Determine the [x, y] coordinate at the center of the cell enclosing the given text.  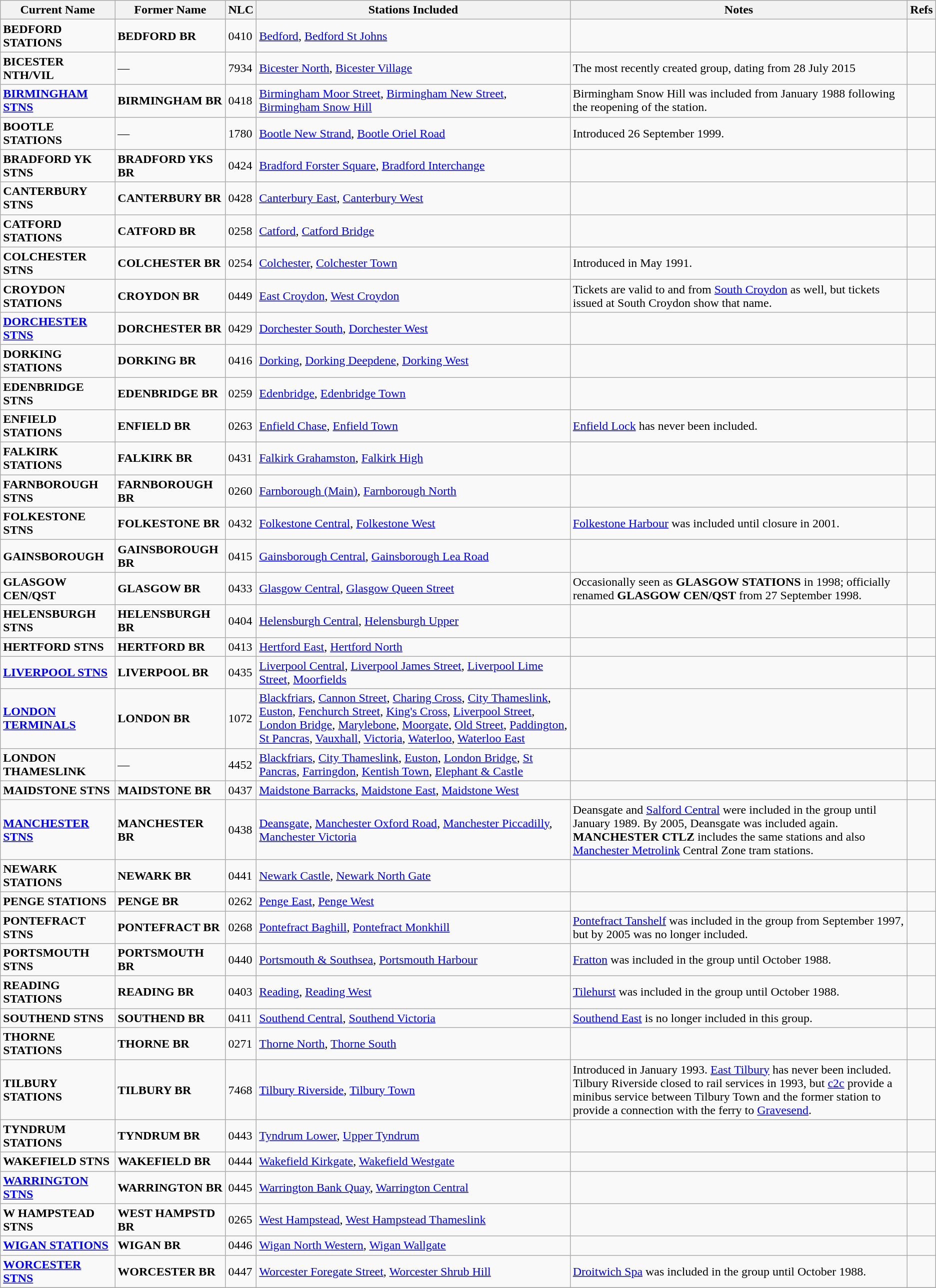
1780 [241, 133]
HELENSBURGH STNS [58, 621]
Reading, Reading West [413, 993]
Edenbridge, Edenbridge Town [413, 393]
NEWARK STATIONS [58, 876]
MAIDSTONE STNS [58, 790]
0258 [241, 231]
READING STATIONS [58, 993]
GAINSBOROUGH [58, 556]
0265 [241, 1220]
MANCHESTER BR [170, 830]
FALKIRK BR [170, 459]
0428 [241, 198]
Wigan North Western, Wigan Wallgate [413, 1246]
EDENBRIDGE BR [170, 393]
0438 [241, 830]
BEDFORD STATIONS [58, 36]
0440 [241, 960]
0449 [241, 296]
Bedford, Bedford St Johns [413, 36]
FOLKESTONE BR [170, 524]
Tyndrum Lower, Upper Tyndrum [413, 1136]
0431 [241, 459]
SOUTHEND STNS [58, 1018]
Folkestone Central, Folkestone West [413, 524]
Dorking, Dorking Deepdene, Dorking West [413, 361]
LONDON BR [170, 719]
LIVERPOOL STNS [58, 673]
0403 [241, 993]
PORTSMOUTH STNS [58, 960]
TYNDRUM STATIONS [58, 1136]
SOUTHEND BR [170, 1018]
Southend Central, Southend Victoria [413, 1018]
Pontefract Tanshelf was included in the group from September 1997, but by 2005 was no longer included. [739, 927]
Droitwich Spa was included in the group until October 1988. [739, 1272]
BEDFORD BR [170, 36]
Fratton was included in the group until October 1988. [739, 960]
Thorne North, Thorne South [413, 1044]
HELENSBURGH BR [170, 621]
Enfield Chase, Enfield Town [413, 426]
PONTEFRACT STNS [58, 927]
Warrington Bank Quay, Warrington Central [413, 1188]
WIGAN BR [170, 1246]
MAIDSTONE BR [170, 790]
0429 [241, 328]
BOOTLE STATIONS [58, 133]
LIVERPOOL BR [170, 673]
BIRMINGHAM STNS [58, 101]
0413 [241, 647]
0432 [241, 524]
0443 [241, 1136]
Bradford Forster Square, Bradford Interchange [413, 166]
WARRINGTON STNS [58, 1188]
Bootle New Strand, Bootle Oriel Road [413, 133]
FALKIRK STATIONS [58, 459]
DORCHESTER STNS [58, 328]
Maidstone Barracks, Maidstone East, Maidstone West [413, 790]
LONDON THAMESLINK [58, 765]
0410 [241, 36]
COLCHESTER BR [170, 263]
WIGAN STATIONS [58, 1246]
GLASGOW BR [170, 589]
WORCESTER STNS [58, 1272]
CANTERBURY BR [170, 198]
East Croydon, West Croydon [413, 296]
7934 [241, 68]
Birmingham Moor Street, Birmingham New Street, Birmingham Snow Hill [413, 101]
0424 [241, 166]
0418 [241, 101]
ENFIELD STATIONS [58, 426]
TYNDRUM BR [170, 1136]
WAKEFIELD STNS [58, 1162]
DORCHESTER BR [170, 328]
Tilbury Riverside, Tilbury Town [413, 1090]
Introduced 26 September 1999. [739, 133]
PONTEFRACT BR [170, 927]
Liverpool Central, Liverpool James Street, Liverpool Lime Street, Moorfields [413, 673]
READING BR [170, 993]
0415 [241, 556]
Glasgow Central, Glasgow Queen Street [413, 589]
Notes [739, 10]
CROYDON BR [170, 296]
ENFIELD BR [170, 426]
Canterbury East, Canterbury West [413, 198]
THORNE STATIONS [58, 1044]
Deansgate, Manchester Oxford Road, Manchester Piccadilly, Manchester Victoria [413, 830]
Worcester Foregate Street, Worcester Shrub Hill [413, 1272]
Refs [921, 10]
Occasionally seen as GLASGOW STATIONS in 1998; officially renamed GLASGOW CEN/QST from 27 September 1998. [739, 589]
0444 [241, 1162]
0447 [241, 1272]
PENGE STATIONS [58, 901]
W HAMPSTEAD STNS [58, 1220]
0404 [241, 621]
Enfield Lock has never been included. [739, 426]
WEST HAMPSTD BR [170, 1220]
Farnborough (Main), Farnborough North [413, 491]
NLC [241, 10]
TILBURY STATIONS [58, 1090]
DORKING STATIONS [58, 361]
BICESTER NTH/VIL [58, 68]
Helensburgh Central, Helensburgh Upper [413, 621]
7468 [241, 1090]
BRADFORD YKS BR [170, 166]
Colchester, Colchester Town [413, 263]
LONDON TERMINALS [58, 719]
CATFORD STATIONS [58, 231]
0260 [241, 491]
0445 [241, 1188]
Stations Included [413, 10]
FARNBOROUGH STNS [58, 491]
Dorchester South, Dorchester West [413, 328]
FARNBOROUGH BR [170, 491]
WAKEFIELD BR [170, 1162]
WARRINGTON BR [170, 1188]
BRADFORD YK STNS [58, 166]
Penge East, Penge West [413, 901]
Wakefield Kirkgate, Wakefield Westgate [413, 1162]
FOLKESTONE STNS [58, 524]
Catford, Catford Bridge [413, 231]
HERTFORD STNS [58, 647]
0435 [241, 673]
Current Name [58, 10]
Bicester North, Bicester Village [413, 68]
Blackfriars, City Thameslink, Euston, London Bridge, St Pancras, Farringdon, Kentish Town, Elephant & Castle [413, 765]
CATFORD BR [170, 231]
0437 [241, 790]
Folkestone Harbour was included until closure in 2001. [739, 524]
NEWARK BR [170, 876]
West Hampstead, West Hampstead Thameslink [413, 1220]
Tilehurst was included in the group until October 1988. [739, 993]
0259 [241, 393]
0441 [241, 876]
Tickets are valid to and from South Croydon as well, but tickets issued at South Croydon show that name. [739, 296]
Birmingham Snow Hill was included from January 1988 following the reopening of the station. [739, 101]
MANCHESTER STNS [58, 830]
Portsmouth & Southsea, Portsmouth Harbour [413, 960]
COLCHESTER STNS [58, 263]
Introduced in May 1991. [739, 263]
GAINSBOROUGH BR [170, 556]
TILBURY BR [170, 1090]
0271 [241, 1044]
0446 [241, 1246]
CROYDON STATIONS [58, 296]
HERTFORD BR [170, 647]
BIRMINGHAM BR [170, 101]
0433 [241, 589]
THORNE BR [170, 1044]
WORCESTER BR [170, 1272]
Gainsborough Central, Gainsborough Lea Road [413, 556]
Newark Castle, Newark North Gate [413, 876]
Southend East is no longer included in this group. [739, 1018]
0262 [241, 901]
CANTERBURY STNS [58, 198]
Former Name [170, 10]
0416 [241, 361]
EDENBRIDGE STNS [58, 393]
0254 [241, 263]
GLASGOW CEN/QST [58, 589]
Hertford East, Hertford North [413, 647]
0268 [241, 927]
0411 [241, 1018]
Pontefract Baghill, Pontefract Monkhill [413, 927]
DORKING BR [170, 361]
4452 [241, 765]
PORTSMOUTH BR [170, 960]
1072 [241, 719]
0263 [241, 426]
The most recently created group, dating from 28 July 2015 [739, 68]
PENGE BR [170, 901]
Falkirk Grahamston, Falkirk High [413, 459]
